Pinpoint the cell where the given text exists, returning its [X, Y] midpoint coordinate. 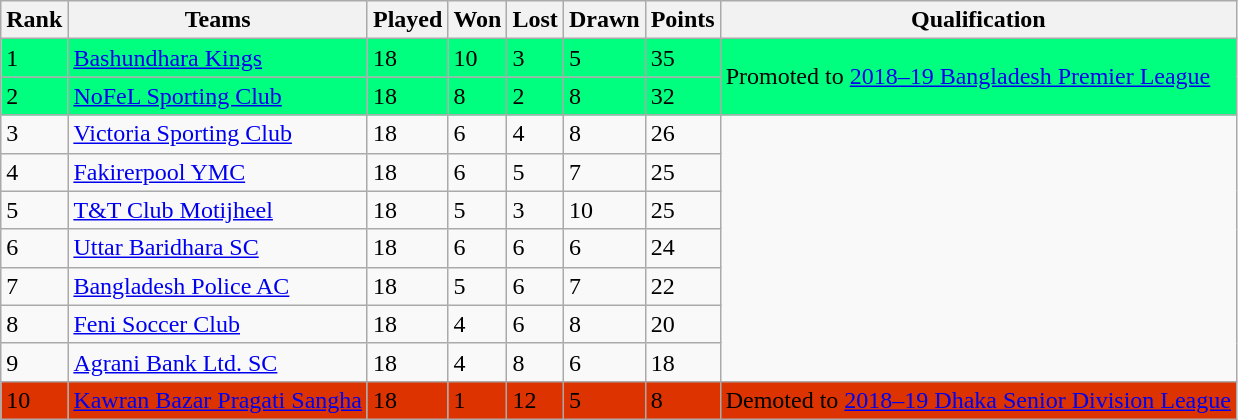
Qualification [978, 20]
35 [682, 58]
Won [478, 20]
Points [682, 20]
20 [682, 324]
32 [682, 96]
Teams [218, 20]
26 [682, 134]
T&T Club Motijheel [218, 210]
9 [34, 362]
Victoria Sporting Club [218, 134]
Demoted to 2018–19 Dhaka Senior Division League [978, 400]
Fakirerpool YMC [218, 172]
Bangladesh Police AC [218, 286]
Feni Soccer Club [218, 324]
Drawn [604, 20]
Played [407, 20]
Promoted to 2018–19 Bangladesh Premier League [978, 77]
Rank [34, 20]
Kawran Bazar Pragati Sangha [218, 400]
12 [535, 400]
Uttar Baridhara SC [218, 248]
NoFeL Sporting Club [218, 96]
Bashundhara Kings [218, 58]
24 [682, 248]
Lost [535, 20]
22 [682, 286]
Agrani Bank Ltd. SC [218, 362]
